Extract the (X, Y) coordinate from the center of the cell holding the provided text.  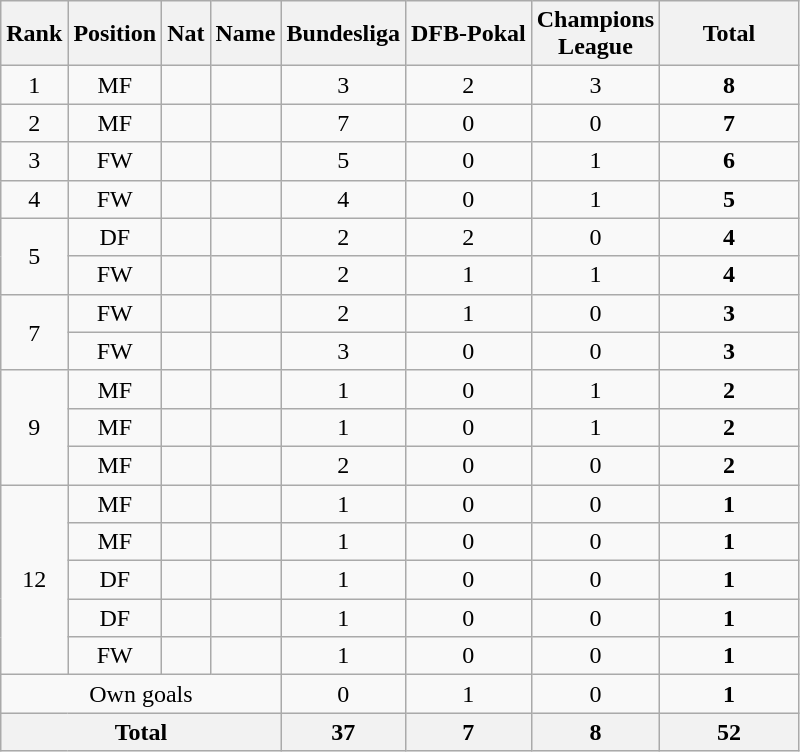
12 (34, 579)
Own goals (141, 694)
9 (34, 427)
Position (115, 34)
52 (730, 732)
Bundesliga (343, 34)
Name (246, 34)
37 (343, 732)
Rank (34, 34)
DFB-Pokal (468, 34)
ChampionsLeague (595, 34)
Nat (186, 34)
6 (730, 161)
